Return [X, Y] of the center of cell containing provided text 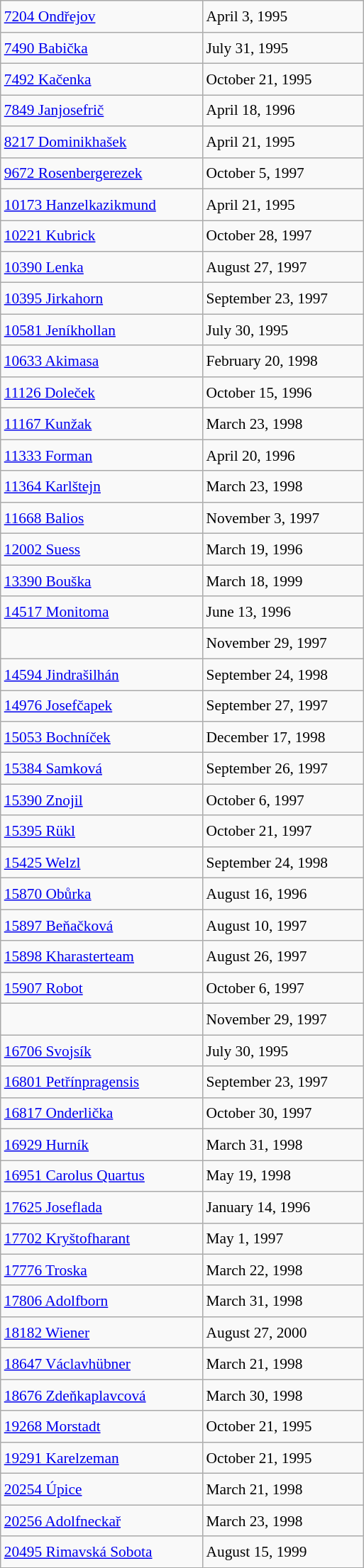
15870 Obůrka [102, 894]
17776 Troska [102, 1270]
August 16, 1996 [283, 894]
11364 Karlštejn [102, 486]
16951 Carolus Quartus [102, 1176]
14976 Josefčapek [102, 706]
11333 Forman [102, 455]
10395 Jirkahorn [102, 298]
18676 Zdeňkaplavcová [102, 1395]
16817 Onderlička [102, 1113]
16801 Petřínpragensis [102, 1082]
August 27, 1997 [283, 267]
7492 Kačenka [102, 79]
20495 Rimavská Sobota [102, 1552]
11126 Doleček [102, 393]
April 18, 1996 [283, 111]
10633 Akimasa [102, 361]
16706 Svojsík [102, 1051]
October 30, 1997 [283, 1113]
14594 Jindrašilhán [102, 674]
7490 Babička [102, 47]
10581 Jeníkhollan [102, 330]
20254 Úpice [102, 1489]
December 17, 1998 [283, 737]
August 10, 1997 [283, 925]
November 3, 1997 [283, 517]
17702 Kryštofharant [102, 1238]
15395 Rükl [102, 831]
March 22, 1998 [283, 1270]
October 21, 1997 [283, 831]
March 30, 1998 [283, 1395]
May 1, 1997 [283, 1238]
October 28, 1997 [283, 236]
January 14, 1996 [283, 1207]
March 18, 1999 [283, 581]
13390 Bouška [102, 581]
15897 Beňačková [102, 925]
11167 Kunžak [102, 424]
8217 Dominikhašek [102, 142]
September 26, 1997 [283, 768]
10221 Kubrick [102, 236]
August 26, 1997 [283, 956]
11668 Balios [102, 517]
17806 Adolfborn [102, 1301]
February 20, 1998 [283, 361]
16929 Hurník [102, 1144]
15390 Znojil [102, 800]
7204 Ondřejov [102, 16]
15907 Robot [102, 987]
15898 Kharasterteam [102, 956]
March 19, 1996 [283, 549]
7849 Janjosefrič [102, 111]
October 15, 1996 [283, 393]
17625 Joseflada [102, 1207]
15384 Samková [102, 768]
19291 Karelzeman [102, 1457]
July 31, 1995 [283, 47]
18647 Václavhübner [102, 1364]
19268 Morstadt [102, 1426]
12002 Suess [102, 549]
10390 Lenka [102, 267]
April 20, 1996 [283, 455]
20256 Adolfneckař [102, 1521]
April 3, 1995 [283, 16]
10173 Hanzelkazikmund [102, 204]
October 5, 1997 [283, 173]
May 19, 1998 [283, 1176]
June 13, 1996 [283, 612]
August 27, 2000 [283, 1333]
9672 Rosenbergerezek [102, 173]
15425 Welzl [102, 863]
18182 Wiener [102, 1333]
August 15, 1999 [283, 1552]
14517 Monitoma [102, 612]
15053 Bochníček [102, 737]
September 27, 1997 [283, 706]
